Search for the cell housing the specified text and yield its (x, y) center coordinate. 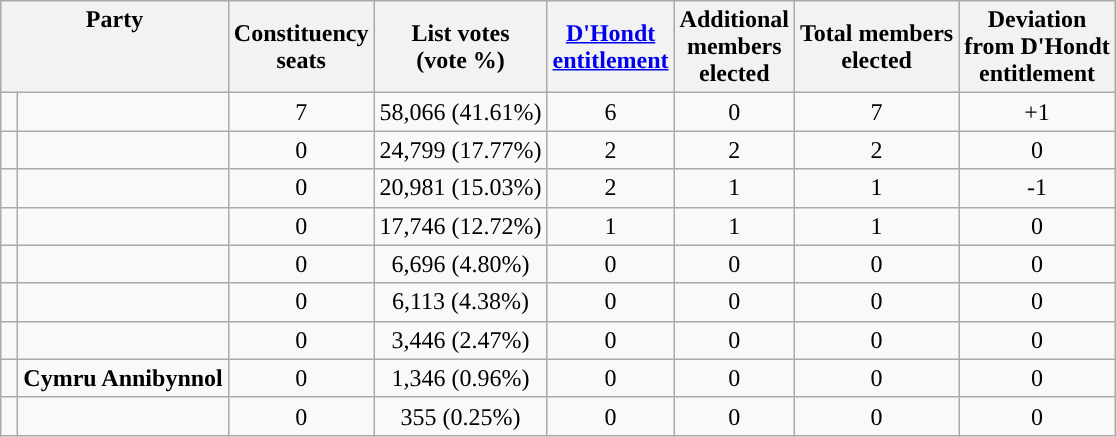
Additionalmemberselected (734, 47)
Total memberselected (877, 47)
+1 (1038, 112)
58,066 (41.61%) (460, 112)
Party (115, 47)
6,113 (4.38%) (460, 302)
17,746 (12.72%) (460, 226)
355 (0.25%) (460, 416)
20,981 (15.03%) (460, 188)
List votes(vote %) (460, 47)
Constituencyseats (301, 47)
3,446 (2.47%) (460, 340)
1,346 (0.96%) (460, 378)
24,799 (17.77%) (460, 150)
Cymru Annibynnol (123, 378)
Deviationfrom D'Hondtentitlement (1038, 47)
6 (610, 112)
6,696 (4.80%) (460, 264)
D'Hondtentitlement (610, 47)
-1 (1038, 188)
